Search for the cell housing the specified text and yield its [X, Y] center coordinate. 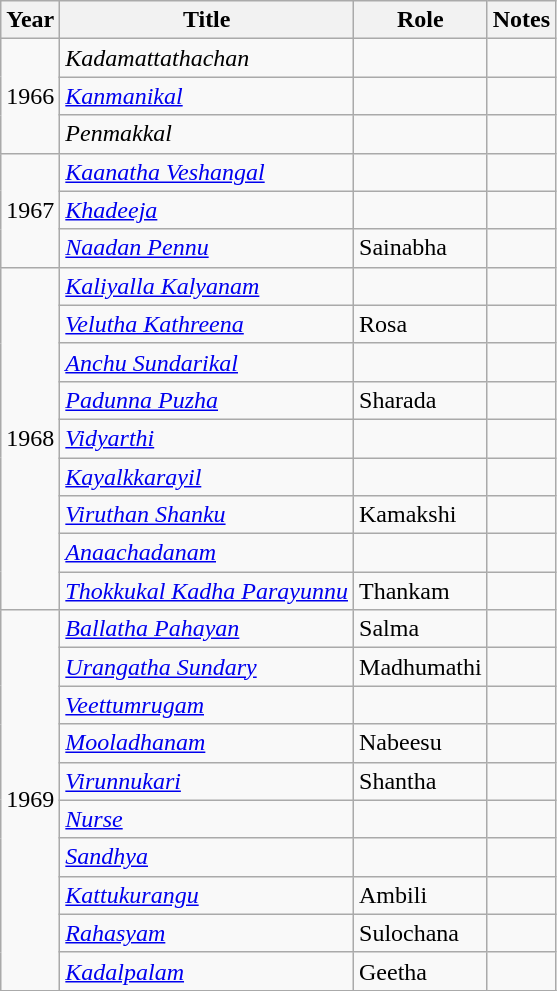
Sainabha [421, 248]
Kaanatha Veshangal [207, 172]
Madhumathi [421, 667]
Rahasyam [207, 933]
Sharada [421, 400]
Ballatha Pahayan [207, 629]
Year [30, 20]
Salma [421, 629]
Notes [521, 20]
Thokkukal Kadha Parayunnu [207, 591]
1966 [30, 96]
Velutha Kathreena [207, 324]
Naadan Pennu [207, 248]
Thankam [421, 591]
Kattukurangu [207, 895]
Veettumrugam [207, 705]
Role [421, 20]
Kayalkkarayil [207, 477]
Kaliyalla Kalyanam [207, 286]
Sulochana [421, 933]
Kadamattathachan [207, 58]
Kadalpalam [207, 971]
Ambili [421, 895]
Anchu Sundarikal [207, 362]
Rosa [421, 324]
1969 [30, 800]
1968 [30, 438]
Shantha [421, 781]
Geetha [421, 971]
Vidyarthi [207, 438]
Kanmanikal [207, 96]
Anaachadanam [207, 553]
Khadeeja [207, 210]
Virunnukari [207, 781]
Title [207, 20]
Urangatha Sundary [207, 667]
Sandhya [207, 857]
Kamakshi [421, 515]
Nabeesu [421, 743]
Mooladhanam [207, 743]
Penmakkal [207, 134]
Nurse [207, 819]
Viruthan Shanku [207, 515]
Padunna Puzha [207, 400]
1967 [30, 210]
